From the cell containing the given text, extract its center point as [x, y] coordinate. 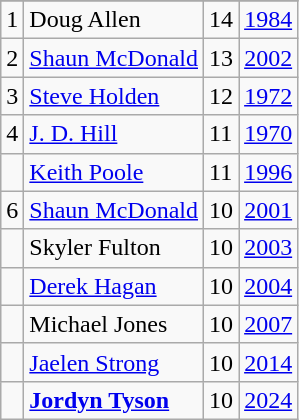
4 [12, 134]
6 [12, 210]
Keith Poole [114, 172]
1 [12, 20]
Steve Holden [114, 96]
Derek Hagan [114, 286]
2 [12, 58]
Doug Allen [114, 20]
13 [222, 58]
2003 [268, 248]
Michael Jones [114, 324]
J. D. Hill [114, 134]
2001 [268, 210]
2024 [268, 400]
12 [222, 96]
1996 [268, 172]
14 [222, 20]
2002 [268, 58]
3 [12, 96]
2014 [268, 362]
Skyler Fulton [114, 248]
Jordyn Tyson [114, 400]
Jaelen Strong [114, 362]
2007 [268, 324]
1970 [268, 134]
2004 [268, 286]
1984 [268, 20]
1972 [268, 96]
